Find where the given text appears and provide that cell's center as [x, y] coordinate. 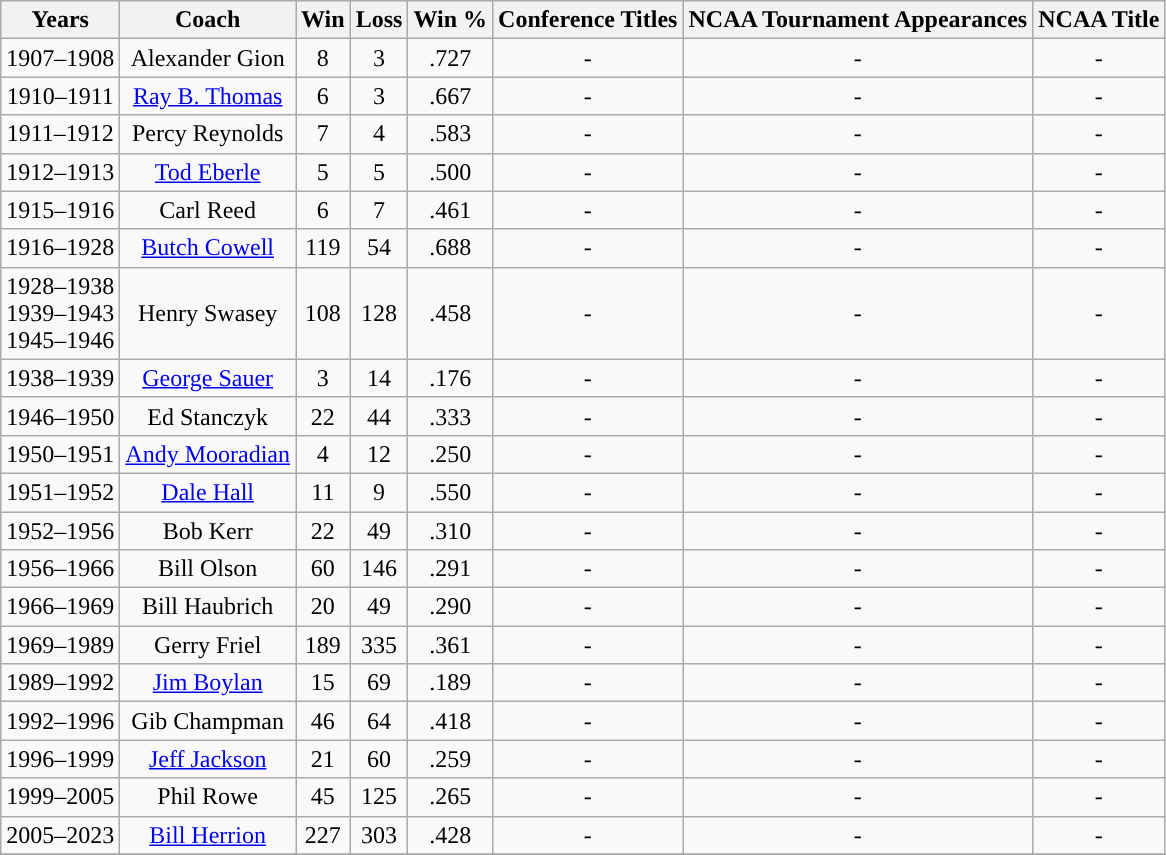
Years [60, 20]
.361 [450, 645]
119 [324, 248]
George Sauer [208, 378]
335 [379, 645]
12 [379, 454]
Percy Reynolds [208, 134]
Alexander Gion [208, 58]
Ed Stanczyk [208, 416]
Ray B. Thomas [208, 96]
.290 [450, 607]
1969–1989 [60, 645]
1938–1939 [60, 378]
.667 [450, 96]
14 [379, 378]
Loss [379, 20]
54 [379, 248]
45 [324, 797]
125 [379, 797]
303 [379, 835]
Phil Rowe [208, 797]
1950–1951 [60, 454]
1946–1950 [60, 416]
.727 [450, 58]
44 [379, 416]
21 [324, 759]
Conference Titles [588, 20]
Bob Kerr [208, 531]
NCAA Title [1099, 20]
.259 [450, 759]
1952–1956 [60, 531]
Carl Reed [208, 210]
1951–1952 [60, 492]
Bill Herrion [208, 835]
.310 [450, 531]
.461 [450, 210]
Coach [208, 20]
1996–1999 [60, 759]
108 [324, 313]
69 [379, 683]
Bill Olson [208, 569]
64 [379, 721]
Dale Hall [208, 492]
.418 [450, 721]
.176 [450, 378]
.458 [450, 313]
Jeff Jackson [208, 759]
146 [379, 569]
.250 [450, 454]
.265 [450, 797]
Gib Champman [208, 721]
.333 [450, 416]
Win [324, 20]
8 [324, 58]
Bill Haubrich [208, 607]
Butch Cowell [208, 248]
.688 [450, 248]
1999–2005 [60, 797]
2005–2023 [60, 835]
1907–1908 [60, 58]
227 [324, 835]
Jim Boylan [208, 683]
46 [324, 721]
1910–1911 [60, 96]
.500 [450, 172]
1916–1928 [60, 248]
Gerry Friel [208, 645]
1989–1992 [60, 683]
128 [379, 313]
.583 [450, 134]
Andy Mooradian [208, 454]
NCAA Tournament Appearances [858, 20]
1915–1916 [60, 210]
1956–1966 [60, 569]
Win % [450, 20]
Henry Swasey [208, 313]
11 [324, 492]
1992–1996 [60, 721]
15 [324, 683]
1928–19381939–19431945–1946 [60, 313]
1966–1969 [60, 607]
.550 [450, 492]
9 [379, 492]
189 [324, 645]
.189 [450, 683]
20 [324, 607]
.428 [450, 835]
Tod Eberle [208, 172]
1911–1912 [60, 134]
.291 [450, 569]
1912–1913 [60, 172]
